Locate the cell with the specified text and output its (X, Y) center coordinate. 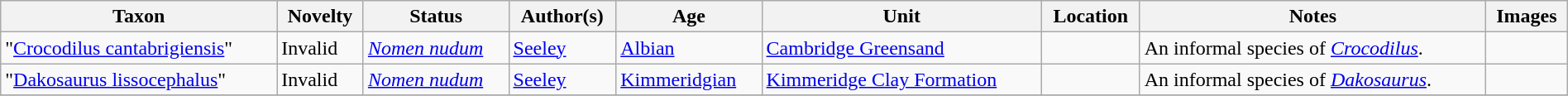
Unit (901, 17)
Images (1527, 17)
Status (436, 17)
Kimmeridge Clay Formation (901, 79)
Notes (1312, 17)
"Dakosaurus lissocephalus" (139, 79)
Novelty (321, 17)
An informal species of Crocodilus. (1312, 48)
Cambridge Greensand (901, 48)
Age (689, 17)
Location (1090, 17)
Taxon (139, 17)
Albian (689, 48)
An informal species of Dakosaurus. (1312, 79)
Author(s) (562, 17)
"Crocodilus cantabrigiensis" (139, 48)
Kimmeridgian (689, 79)
